Detect which cell encompasses the target text, then output its (X, Y) center coordinate. 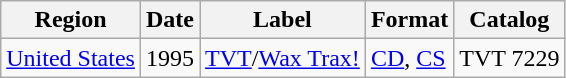
United States (71, 58)
Label (283, 20)
CD, CS (409, 58)
Region (71, 20)
TVT 7229 (510, 58)
1995 (170, 58)
Date (170, 20)
TVT/Wax Trax! (283, 58)
Format (409, 20)
Catalog (510, 20)
